Scan for the cell matching the given text and deliver its (X, Y) coordinate at center. 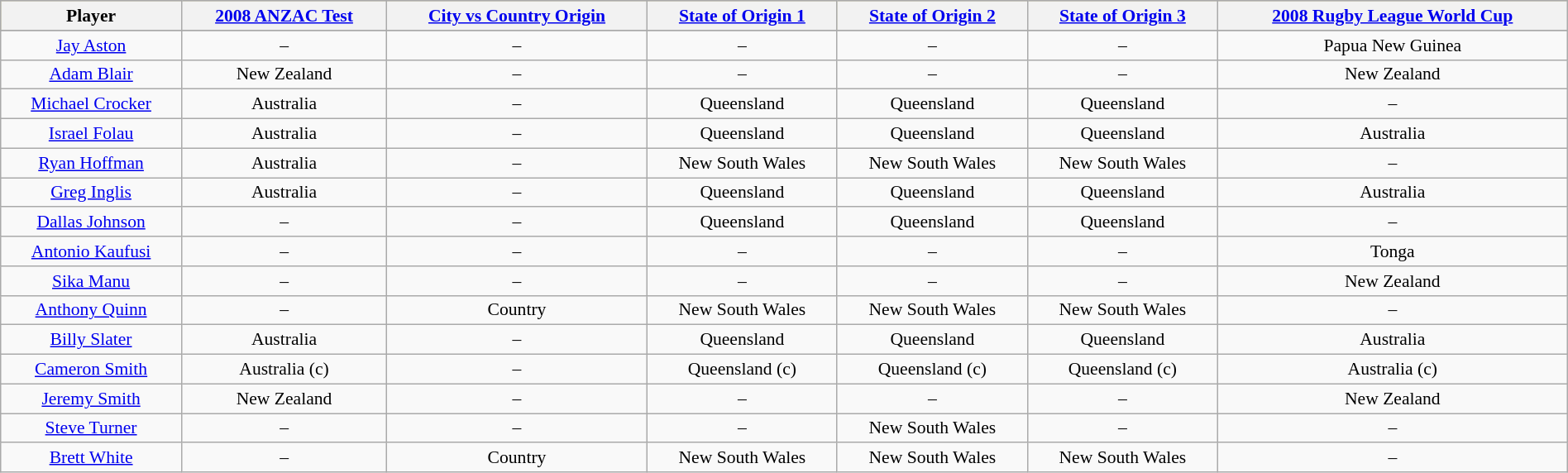
Antonio Kaufusi (91, 251)
Billy Slater (91, 340)
Brett White (91, 458)
Player (91, 16)
Michael Crocker (91, 104)
2008 Rugby League World Cup (1393, 16)
Adam Blair (91, 74)
City vs Country Origin (518, 16)
Sika Manu (91, 281)
Dallas Johnson (91, 222)
Israel Folau (91, 134)
Ryan Hoffman (91, 163)
Papua New Guinea (1393, 45)
Tonga (1393, 251)
State of Origin 3 (1122, 16)
Steve Turner (91, 428)
Anthony Quinn (91, 310)
Greg Inglis (91, 193)
State of Origin 2 (932, 16)
State of Origin 1 (742, 16)
Cameron Smith (91, 370)
Jay Aston (91, 45)
2008 ANZAC Test (284, 16)
Jeremy Smith (91, 399)
